Return [X, Y] of the center of cell containing provided text 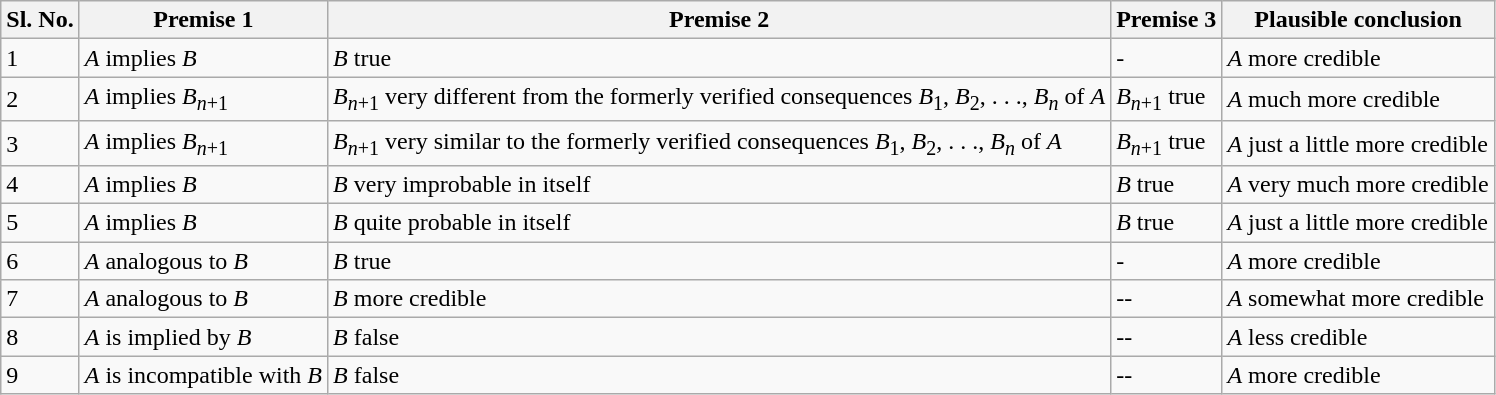
A very much more credible [1358, 185]
3 [40, 143]
8 [40, 337]
1 [40, 58]
B very improbable in itself [720, 185]
A somewhat more credible [1358, 299]
4 [40, 185]
A is incompatible with B [203, 375]
2 [40, 99]
A less credible [1358, 337]
9 [40, 375]
5 [40, 223]
7 [40, 299]
A much more credible [1358, 99]
B quite probable in itself [720, 223]
Bn+1 very different from the formerly verified consequences B1, B2, . . ., Bn of A [720, 99]
Sl. No. [40, 20]
Premise 1 [203, 20]
Premise 2 [720, 20]
6 [40, 261]
Premise 3 [1166, 20]
A is implied by B [203, 337]
Bn+1 very similar to the formerly verified consequences B1, B2, . . ., Bn of A [720, 143]
B more credible [720, 299]
Plausible conclusion [1358, 20]
